Provide the (X, Y) coordinate of the cell's center where the given text is located.  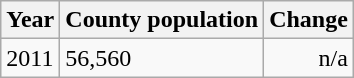
2011 (30, 58)
County population (162, 20)
56,560 (162, 58)
n/a (309, 58)
Year (30, 20)
Change (309, 20)
